Search for the cell housing the specified text and yield its (X, Y) center coordinate. 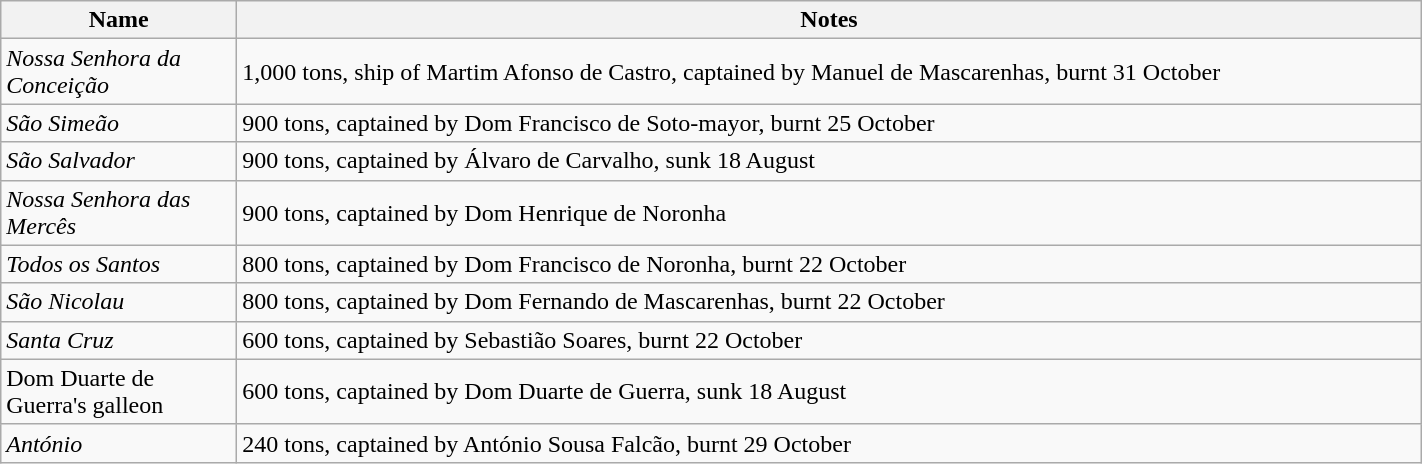
São Simeão (119, 123)
1,000 tons, ship of Martim Afonso de Castro, captained by Manuel de Mascarenhas, burnt 31 October (829, 72)
600 tons, captained by Dom Duarte de Guerra, sunk 18 August (829, 392)
Todos os Santos (119, 264)
António (119, 443)
800 tons, captained by Dom Fernando de Mascarenhas, burnt 22 October (829, 302)
São Nicolau (119, 302)
800 tons, captained by Dom Francisco de Noronha, burnt 22 October (829, 264)
900 tons, captained by Dom Henrique de Noronha (829, 212)
240 tons, captained by António Sousa Falcão, burnt 29 October (829, 443)
Notes (829, 20)
Nossa Senhora da Conceição (119, 72)
São Salvador (119, 161)
Nossa Senhora das Mercês (119, 212)
Santa Cruz (119, 340)
900 tons, captained by Álvaro de Carvalho, sunk 18 August (829, 161)
900 tons, captained by Dom Francisco de Soto-mayor, burnt 25 October (829, 123)
Name (119, 20)
Dom Duarte de Guerra's galleon (119, 392)
600 tons, captained by Sebastião Soares, burnt 22 October (829, 340)
